Output the (x, y) coordinate of the center of the cell containing the given text.  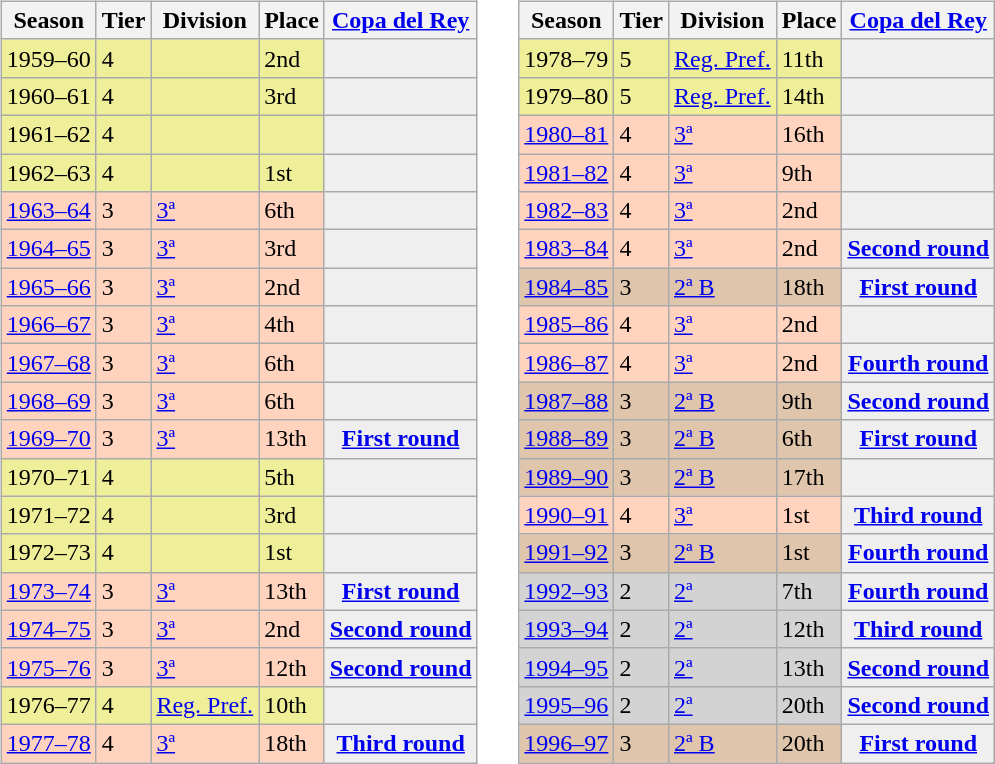
1996–97 (566, 743)
1969–70 (48, 439)
7th (809, 591)
1965–66 (48, 287)
1986–87 (566, 363)
1972–73 (48, 553)
1988–89 (566, 439)
11th (809, 58)
1991–92 (566, 553)
1975–76 (48, 667)
1983–84 (566, 249)
1966–67 (48, 325)
5th (292, 477)
1963–64 (48, 211)
1968–69 (48, 401)
1982–83 (566, 211)
1964–65 (48, 249)
16th (809, 134)
1981–82 (566, 173)
1990–91 (566, 515)
1970–71 (48, 477)
1961–62 (48, 134)
1974–75 (48, 629)
1994–95 (566, 667)
1979–80 (566, 96)
1985–86 (566, 325)
1976–77 (48, 705)
1989–90 (566, 477)
1973–74 (48, 591)
1978–79 (566, 58)
1977–78 (48, 743)
1992–93 (566, 591)
1971–72 (48, 515)
1959–60 (48, 58)
1987–88 (566, 401)
1960–61 (48, 96)
1967–68 (48, 363)
4th (292, 325)
1993–94 (566, 629)
14th (809, 96)
1980–81 (566, 134)
10th (292, 705)
17th (809, 477)
1962–63 (48, 173)
1995–96 (566, 705)
1984–85 (566, 287)
